Scan for the cell matching the given text and deliver its (x, y) coordinate at center. 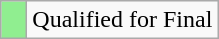
Qualified for Final (122, 20)
